Pinpoint the cell where the given text exists, returning its [X, Y] midpoint coordinate. 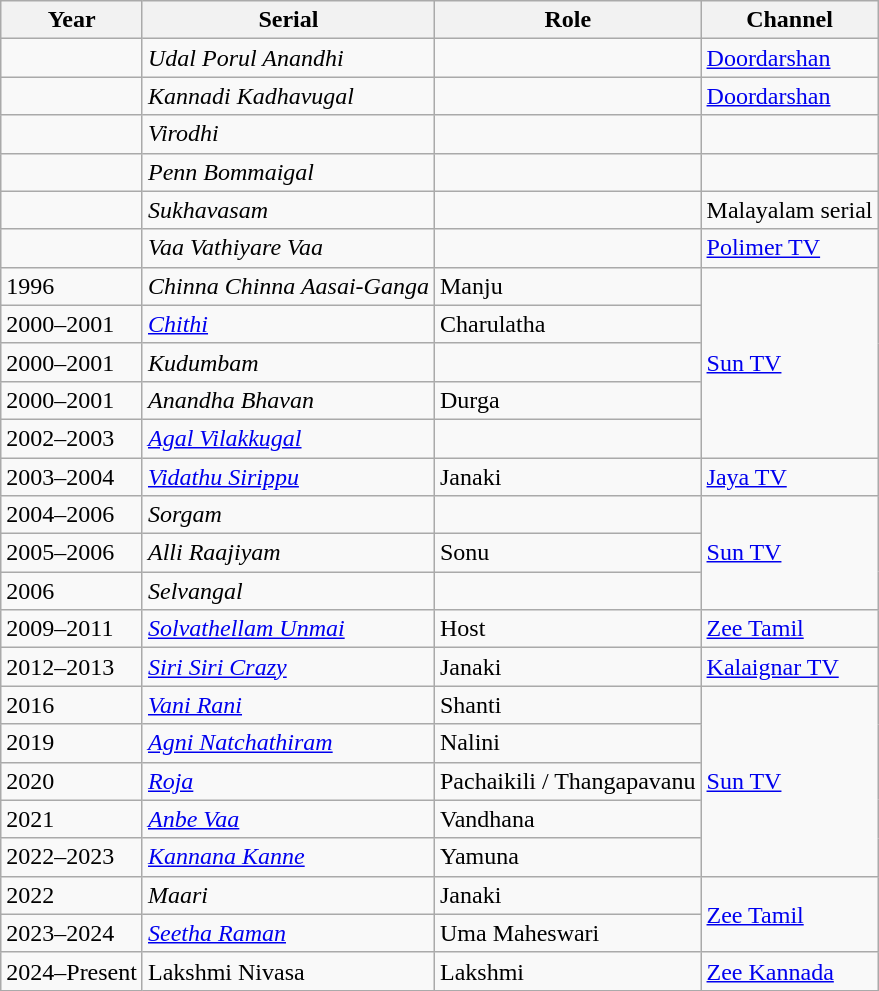
Jaya TV [790, 477]
Serial [288, 20]
2009–2011 [72, 629]
Nalini [568, 743]
Kannadi Kadhavugal [288, 96]
Alli Raajiyam [288, 553]
Role [568, 20]
2023–2024 [72, 933]
Sonu [568, 553]
Vandhana [568, 819]
2024–Present [72, 971]
2012–2013 [72, 667]
2004–2006 [72, 515]
Selvangal [288, 591]
Agal Vilakkugal [288, 438]
Charulatha [568, 324]
1996 [72, 286]
2006 [72, 591]
2019 [72, 743]
Manju [568, 286]
Agni Natchathiram [288, 743]
Malayalam serial [790, 210]
Chithi [288, 324]
Sukhavasam [288, 210]
Solvathellam Unmai [288, 629]
Chinna Chinna Aasai-Ganga [288, 286]
Kudumbam [288, 362]
Polimer TV [790, 248]
Year [72, 20]
Roja [288, 781]
Channel [790, 20]
Siri Siri Crazy [288, 667]
Kalaignar TV [790, 667]
2020 [72, 781]
2022–2023 [72, 857]
Lakshmi Nivasa [288, 971]
Pachaikili / Thangapavanu [568, 781]
Durga [568, 400]
Vidathu Sirippu [288, 477]
2003–2004 [72, 477]
Virodhi [288, 134]
Anbe Vaa [288, 819]
Lakshmi [568, 971]
Seetha Raman [288, 933]
2022 [72, 895]
Yamuna [568, 857]
Udal Porul Anandhi [288, 58]
Shanti [568, 705]
Host [568, 629]
Vaa Vathiyare Vaa [288, 248]
Uma Maheswari [568, 933]
Zee Kannada [790, 971]
2016 [72, 705]
Penn Bommaigal [288, 172]
Kannana Kanne [288, 857]
2005–2006 [72, 553]
Anandha Bhavan [288, 400]
2002–2003 [72, 438]
Maari [288, 895]
Vani Rani [288, 705]
Sorgam [288, 515]
2021 [72, 819]
